Output the [X, Y] coordinate of the center of the cell containing the given text.  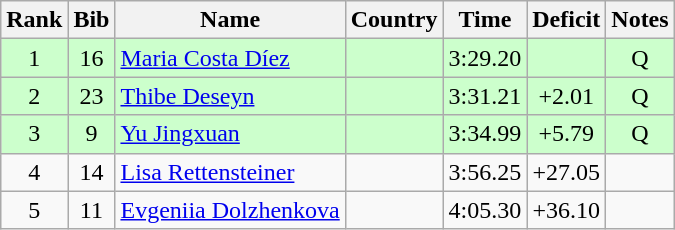
3:34.99 [485, 134]
+2.01 [566, 96]
3:29.20 [485, 58]
+27.05 [566, 172]
2 [34, 96]
Country [394, 20]
9 [92, 134]
Bib [92, 20]
11 [92, 210]
4:05.30 [485, 210]
Thibe Deseyn [230, 96]
Yu Jingxuan [230, 134]
23 [92, 96]
Lisa Rettensteiner [230, 172]
Maria Costa Díez [230, 58]
1 [34, 58]
3:56.25 [485, 172]
3 [34, 134]
Deficit [566, 20]
Evgeniia Dolzhenkova [230, 210]
+5.79 [566, 134]
Name [230, 20]
14 [92, 172]
Rank [34, 20]
16 [92, 58]
4 [34, 172]
5 [34, 210]
3:31.21 [485, 96]
+36.10 [566, 210]
Time [485, 20]
Notes [640, 20]
